Pinpoint the cell where the given text exists, returning its (x, y) midpoint coordinate. 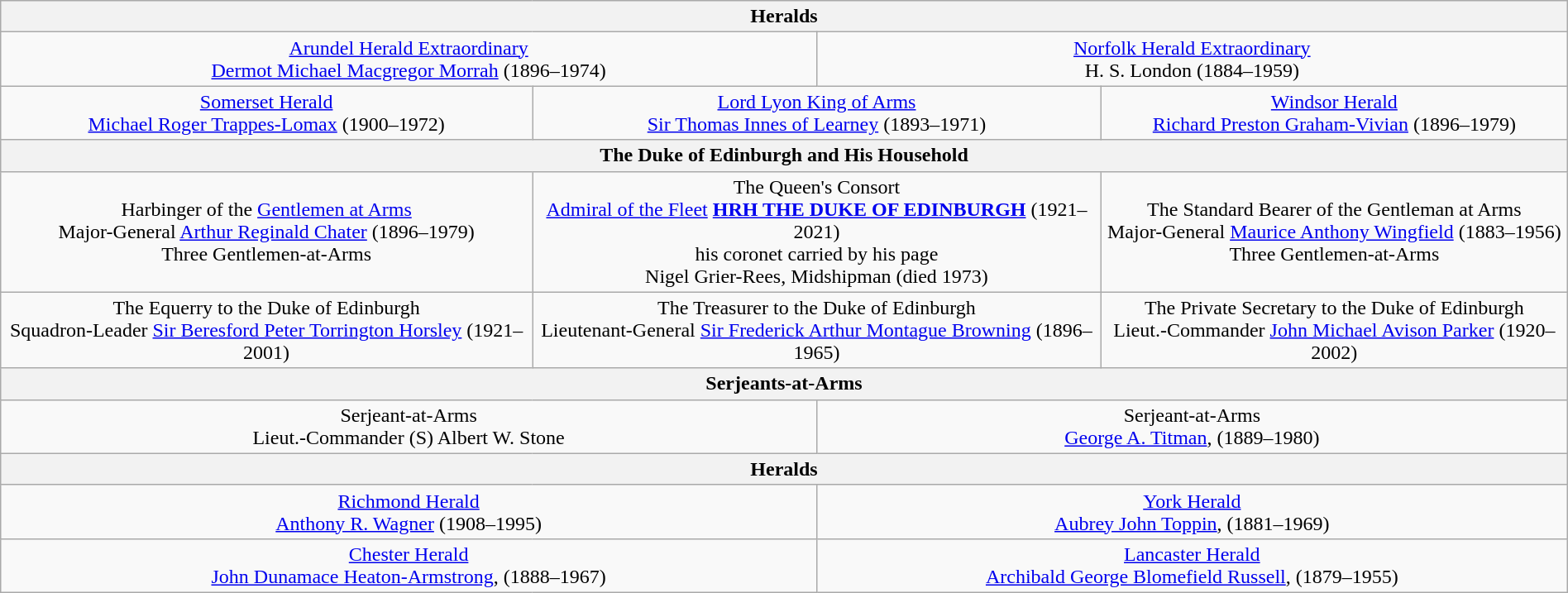
The Equerry to the Duke of EdinburghSquadron-Leader Sir Beresford Peter Torrington Horsley (1921–2001) (266, 330)
The Queen's ConsortAdmiral of the Fleet HRH THE DUKE OF EDINBURGH (1921–2021)his coronet carried by his pageNigel Grier-Rees, Midshipman (died 1973) (817, 232)
The Private Secretary to the Duke of EdinburghLieut.-Commander John Michael Avison Parker (1920–2002) (1334, 330)
Norfolk Herald ExtraordinaryH. S. London (1884–1959) (1192, 60)
Lord Lyon King of ArmsSir Thomas Innes of Learney (1893–1971) (817, 112)
Lancaster HeraldArchibald George Blomefield Russell, (1879–1955) (1192, 566)
Serjeant-at-ArmsLieut.-Commander (S) Albert W. Stone (409, 427)
Windsor HeraldRichard Preston Graham-Vivian (1896–1979) (1334, 112)
The Treasurer to the Duke of EdinburghLieutenant-General Sir Frederick Arthur Montague Browning (1896–1965) (817, 330)
York HeraldAubrey John Toppin, (1881–1969) (1192, 511)
Serjeants-at-Arms (784, 384)
Richmond HeraldAnthony R. Wagner (1908–1995) (409, 511)
Somerset HeraldMichael Roger Trappes-Lomax (1900–1972) (266, 112)
The Duke of Edinburgh and His Household (784, 155)
Arundel Herald ExtraordinaryDermot Michael Macgregor Morrah (1896–1974) (409, 60)
Harbinger of the Gentlemen at ArmsMajor-General Arthur Reginald Chater (1896–1979)Three Gentlemen-at-Arms (266, 232)
Serjeant-at-ArmsGeorge A. Titman, (1889–1980) (1192, 427)
The Standard Bearer of the Gentleman at ArmsMajor-General Maurice Anthony Wingfield (1883–1956)Three Gentlemen-at-Arms (1334, 232)
Chester HeraldJohn Dunamace Heaton-Armstrong, (1888–1967) (409, 566)
